Search for the cell housing the specified text and yield its (x, y) center coordinate. 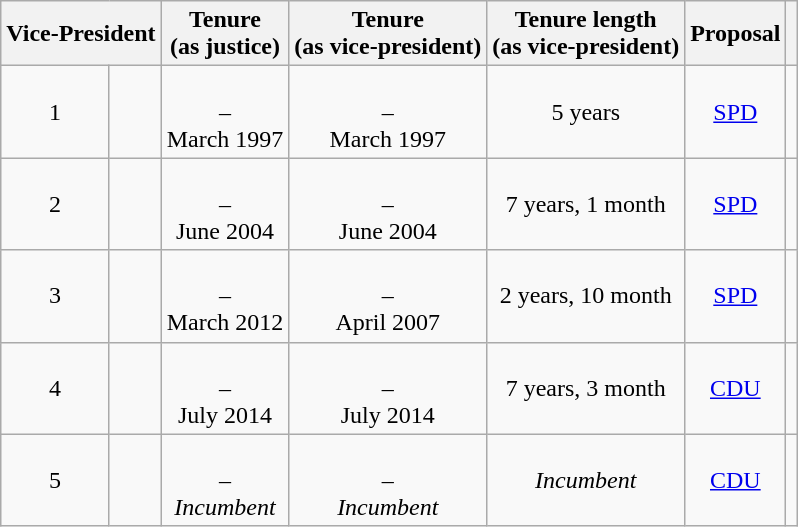
7 years, 1 month (586, 204)
1 (55, 112)
Tenure length(as vice-president) (586, 34)
5 years (586, 112)
2 years, 10 month (586, 296)
4 (55, 388)
2 (55, 204)
–March 2012 (225, 296)
7 years, 3 month (586, 388)
Tenure(as vice-president) (388, 34)
Tenure(as justice) (225, 34)
5 (55, 480)
–April 2007 (388, 296)
Proposal (736, 34)
3 (55, 296)
Vice-President (81, 34)
Incumbent (586, 480)
